Capture the cell that displays the provided text and extract its (X, Y) central coordinate. 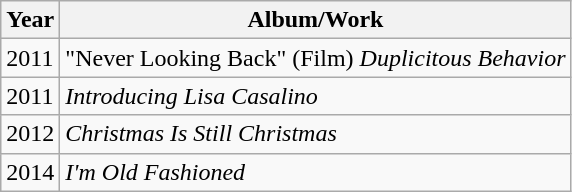
2012 (30, 134)
2014 (30, 172)
"Never Looking Back" (Film) Duplicitous Behavior (316, 58)
Introducing Lisa Casalino (316, 96)
Album/Work (316, 20)
Year (30, 20)
Christmas Is Still Christmas (316, 134)
I'm Old Fashioned (316, 172)
